Identify which cell holds the provided text, then report its [x, y] central coordinate. 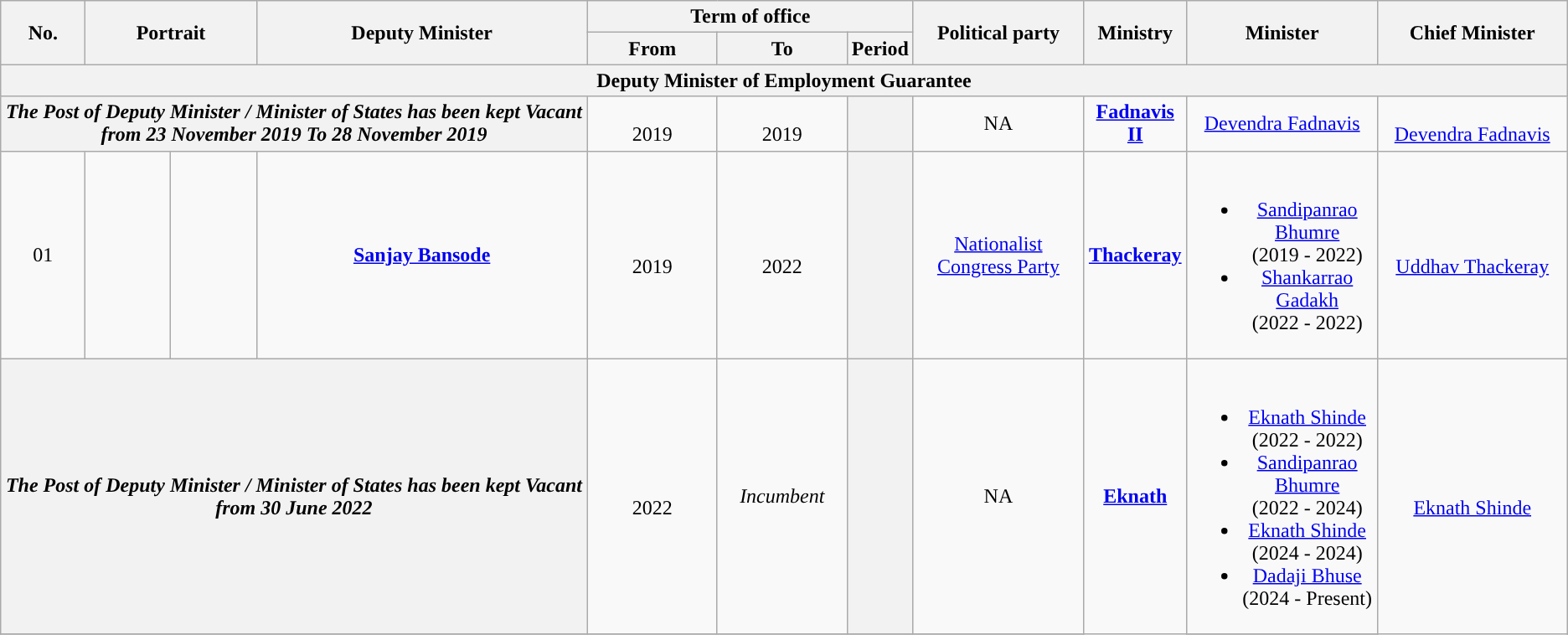
Eknath Shinde [1473, 496]
Deputy Minister of Employment Guarantee [784, 80]
Chief Minister [1473, 33]
Period [879, 49]
Sandipanrao Bhumre (2019 - 2022)Shankarrao Gadakh(2022 - 2022) [1282, 255]
Nationalist Congress Party [998, 255]
The Post of Deputy Minister / Minister of States has been kept Vacant from 23 November 2019 To 28 November 2019 [294, 124]
Eknath [1135, 496]
Sanjay Bansode [422, 255]
Portrait [171, 33]
Fadnavis II [1135, 124]
Political party [998, 33]
Thackeray [1135, 255]
From [652, 49]
Incumbent [782, 496]
Uddhav Thackeray [1473, 255]
Minister [1282, 33]
To [782, 49]
No. [44, 33]
Deputy Minister [422, 33]
Ministry [1135, 33]
Eknath Shinde(2022 - 2022)Sandipanrao Bhumre(2022 - 2024)Eknath Shinde (2024 - 2024)Dadaji Bhuse (2024 - Present) [1282, 496]
Term of office [750, 17]
The Post of Deputy Minister / Minister of States has been kept Vacant from 30 June 2022 [294, 496]
01 [44, 255]
